Locate the cell with the specified text and output its [X, Y] center coordinate. 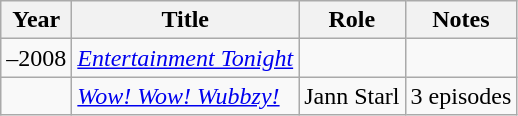
Jann Starl [352, 96]
Title [186, 20]
Notes [461, 20]
Wow! Wow! Wubbzy! [186, 96]
–2008 [36, 58]
3 episodes [461, 96]
Entertainment Tonight [186, 58]
Year [36, 20]
Role [352, 20]
